Provide the (X, Y) coordinate of the cell's center where the given text is located.  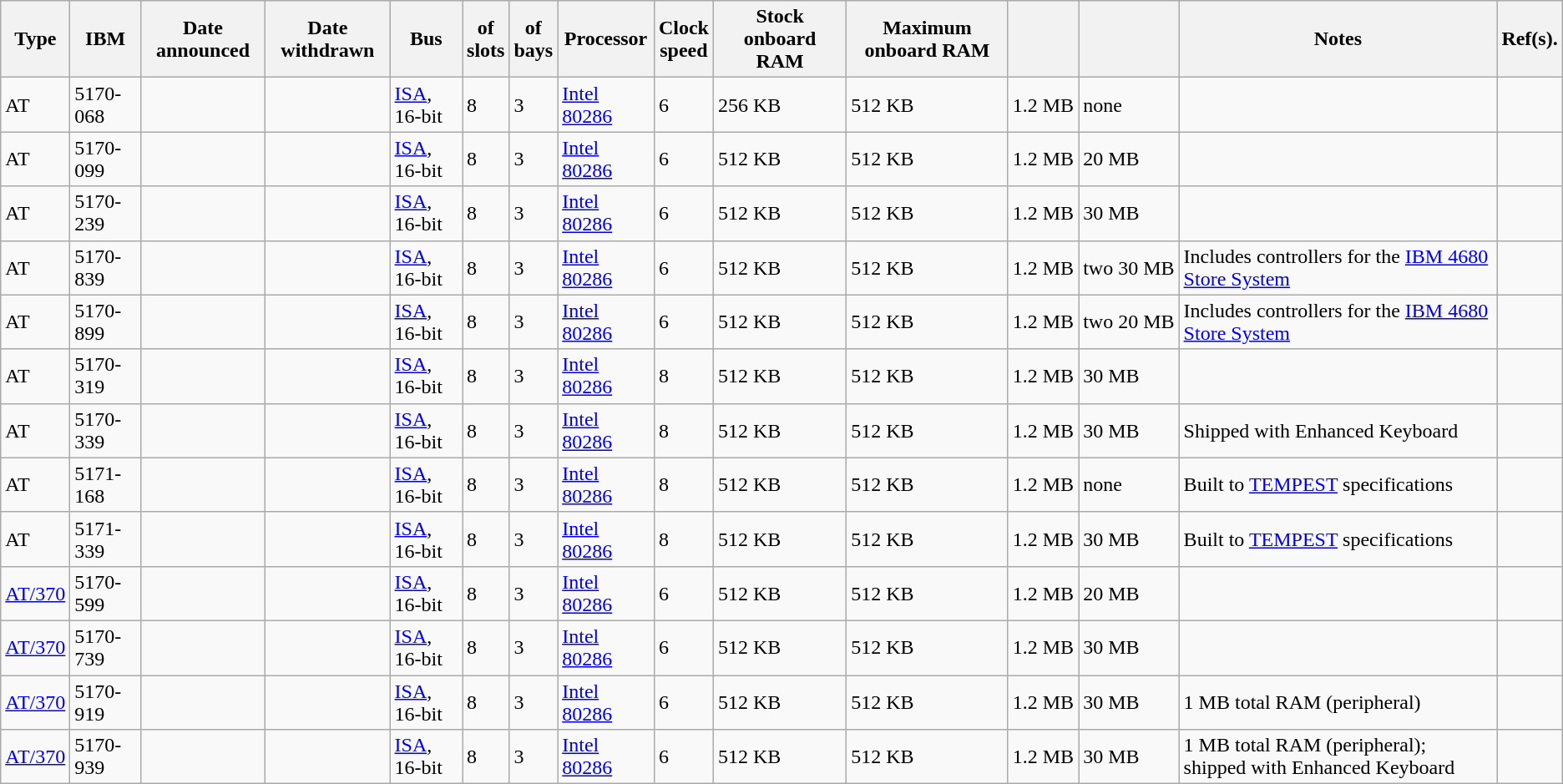
Bus (426, 39)
Ref(s). (1530, 39)
1 MB total RAM (peripheral) (1338, 701)
5171-168 (105, 484)
5170-099 (105, 159)
Clockspeed (683, 39)
5170-939 (105, 756)
Date withdrawn (327, 39)
two 20 MB (1129, 322)
256 KB (780, 105)
5170-919 (105, 701)
Date announced (202, 39)
two 30 MB (1129, 267)
Stock onboard RAM (780, 39)
5170-068 (105, 105)
5170-599 (105, 593)
ofslots (486, 39)
5170-319 (105, 376)
5170-739 (105, 648)
ofbays (534, 39)
5170-239 (105, 214)
5170-899 (105, 322)
Maximum onboard RAM (928, 39)
Processor (606, 39)
5171-339 (105, 539)
5170-339 (105, 431)
Type (35, 39)
IBM (105, 39)
1 MB total RAM (peripheral); shipped with Enhanced Keyboard (1338, 756)
Shipped with Enhanced Keyboard (1338, 431)
5170-839 (105, 267)
Notes (1338, 39)
